Scan for the cell matching the given text and deliver its (X, Y) coordinate at center. 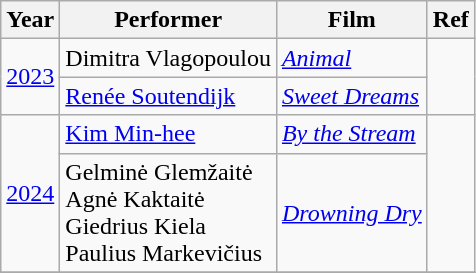
Renée Soutendijk (168, 96)
Drowning Dry (352, 212)
Kim Min-hee (168, 134)
Year (30, 20)
Ref (450, 20)
Sweet Dreams (352, 96)
By the Stream (352, 134)
Gelminė Glemžaitė Agnė KaktaitėGiedrius KielaPaulius Markevičius (168, 212)
2023 (30, 77)
Performer (168, 20)
Dimitra Vlagopoulou (168, 58)
2024 (30, 194)
Film (352, 20)
Animal (352, 58)
